Return [X, Y] of the center of cell containing provided text 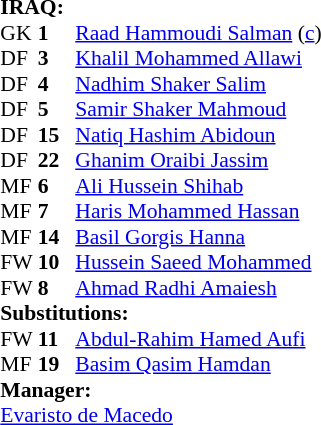
Haris Mohammed Hassan [198, 211]
Manager: [160, 390]
Substitutions: [160, 313]
1 [57, 33]
8 [57, 288]
GK [19, 33]
7 [57, 211]
Basim Qasim Hamdan [198, 365]
22 [57, 161]
Nadhim Shaker Salim [198, 84]
14 [57, 237]
Abdul-Rahim Hamed Aufi [198, 339]
Natiq Hashim Abidoun [198, 135]
19 [57, 365]
Raad Hammoudi Salman (c) [198, 33]
11 [57, 339]
Ghanim Oraibi Jassim [198, 161]
Hussein Saeed Mohammed [198, 263]
6 [57, 186]
Samir Shaker Mahmoud [198, 109]
3 [57, 59]
Khalil Mohammed Allawi [198, 59]
5 [57, 109]
4 [57, 84]
Basil Gorgis Hanna [198, 237]
10 [57, 263]
Ahmad Radhi Amaiesh [198, 288]
Ali Hussein Shihab [198, 186]
15 [57, 135]
